Detect which cell encompasses the target text, then output its (x, y) center coordinate. 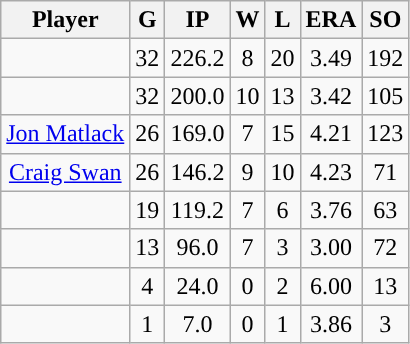
Jon Matlack (66, 134)
20 (282, 58)
96.0 (198, 248)
146.2 (198, 172)
6 (282, 210)
4.21 (331, 134)
15 (282, 134)
3.00 (331, 248)
3.76 (331, 210)
3.86 (331, 324)
3.42 (331, 96)
Player (66, 20)
19 (148, 210)
123 (386, 134)
ERA (331, 20)
192 (386, 58)
W (248, 20)
71 (386, 172)
4 (148, 286)
2 (282, 286)
9 (248, 172)
105 (386, 96)
24.0 (198, 286)
Craig Swan (66, 172)
4.23 (331, 172)
200.0 (198, 96)
L (282, 20)
3.49 (331, 58)
6.00 (331, 286)
226.2 (198, 58)
IP (198, 20)
8 (248, 58)
G (148, 20)
119.2 (198, 210)
SO (386, 20)
7.0 (198, 324)
72 (386, 248)
169.0 (198, 134)
63 (386, 210)
